Output the [x, y] coordinate of the center of the cell containing the given text.  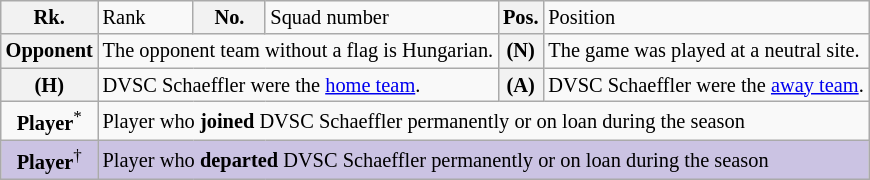
(N) [520, 51]
Position [706, 17]
(H) [50, 85]
Player who joined DVSC Schaeffler permanently or on loan during the season [484, 120]
(A) [520, 85]
DVSC Schaeffler were the away team. [706, 85]
Rk. [50, 17]
Opponent [50, 51]
Player† [50, 160]
DVSC Schaeffler were the home team. [298, 85]
Squad number [382, 17]
Pos. [520, 17]
Player who departed DVSC Schaeffler permanently or on loan during the season [484, 160]
No. [229, 17]
Rank [146, 17]
The opponent team without a flag is Hungarian. [298, 51]
The game was played at a neutral site. [706, 51]
Player* [50, 120]
